Return (X, Y) of the center of cell containing provided text 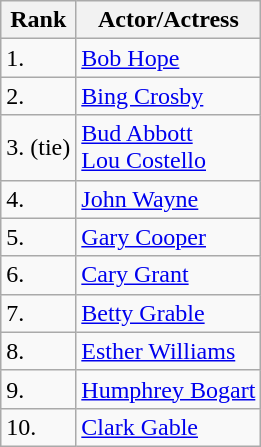
5. (38, 237)
Bud AbbottLou Costello (168, 148)
6. (38, 275)
1. (38, 58)
Bob Hope (168, 58)
10. (38, 427)
3. (tie) (38, 148)
Clark Gable (168, 427)
Humphrey Bogart (168, 389)
Esther Williams (168, 351)
2. (38, 96)
Actor/Actress (168, 20)
Bing Crosby (168, 96)
Rank (38, 20)
8. (38, 351)
John Wayne (168, 199)
Cary Grant (168, 275)
9. (38, 389)
Betty Grable (168, 313)
Gary Cooper (168, 237)
7. (38, 313)
4. (38, 199)
